Locate the cell with the specified text and output its [x, y] center coordinate. 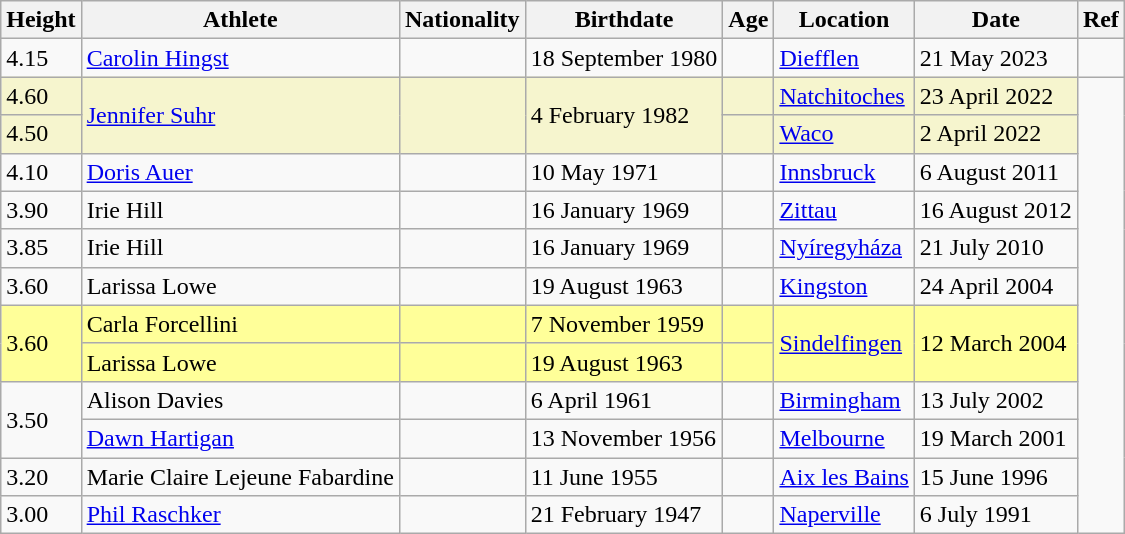
4.50 [41, 134]
23 April 2022 [996, 96]
Waco [844, 134]
3.20 [41, 477]
Sindelfingen [844, 343]
6 August 2011 [996, 172]
Jennifer Suhr [240, 115]
13 July 2002 [996, 400]
11 June 1955 [624, 477]
Height [41, 20]
3.00 [41, 515]
Phil Raschker [240, 515]
Date [996, 20]
Athlete [240, 20]
6 April 1961 [624, 400]
Nationality [462, 20]
19 March 2001 [996, 438]
15 June 1996 [996, 477]
Aix les Bains [844, 477]
Carolin Hingst [240, 58]
24 April 2004 [996, 286]
Location [844, 20]
18 September 1980 [624, 58]
2 April 2022 [996, 134]
Alison Davies [240, 400]
4.15 [41, 58]
Melbourne [844, 438]
Naperville [844, 515]
3.50 [41, 419]
3.90 [41, 210]
Nyíregyháza [844, 248]
21 May 2023 [996, 58]
Kingston [844, 286]
7 November 1959 [624, 324]
Marie Claire Lejeune Fabardine [240, 477]
6 July 1991 [996, 515]
10 May 1971 [624, 172]
3.85 [41, 248]
Innsbruck [844, 172]
Dawn Hartigan [240, 438]
Doris Auer [240, 172]
Diefflen [844, 58]
Birthdate [624, 20]
4 February 1982 [624, 115]
Natchitoches [844, 96]
Birmingham [844, 400]
13 November 1956 [624, 438]
21 July 2010 [996, 248]
Zittau [844, 210]
Ref [1100, 20]
21 February 1947 [624, 515]
16 August 2012 [996, 210]
4.10 [41, 172]
4.60 [41, 96]
Age [748, 20]
12 March 2004 [996, 343]
Carla Forcellini [240, 324]
